Output the [X, Y] coordinate of the center of the cell containing the given text.  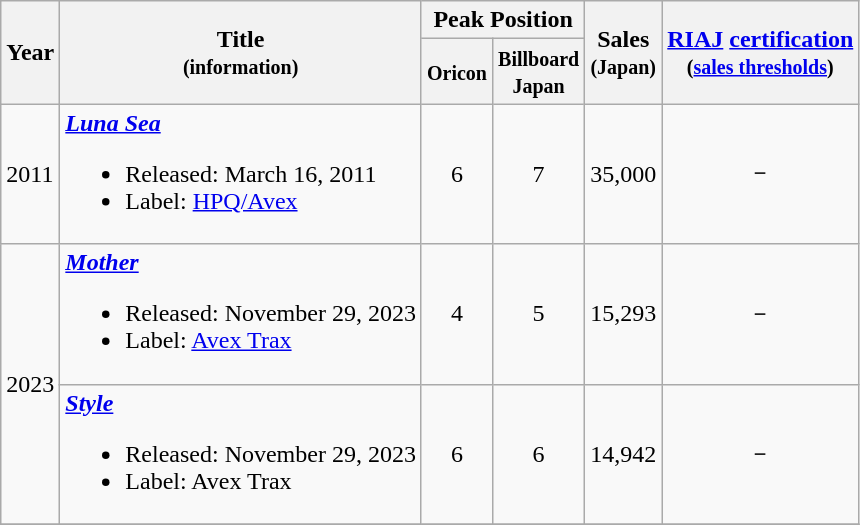
Peak Position [502, 20]
14,942 [624, 454]
Title(information) [241, 52]
15,293 [624, 314]
RIAJ certification(sales thresholds) [760, 52]
7 [539, 174]
2023 [30, 384]
Oricon [456, 72]
Sales(Japan) [624, 52]
Year [30, 52]
StyleReleased: November 29, 2023Label: Avex Trax [241, 454]
2011 [30, 174]
4 [456, 314]
Billboard Japan [539, 72]
5 [539, 314]
35,000 [624, 174]
Luna SeaReleased: March 16, 2011Label: HPQ/Avex [241, 174]
MotherReleased: November 29, 2023Label: Avex Trax [241, 314]
